Extract the [x, y] coordinate from the center of the cell holding the provided text.  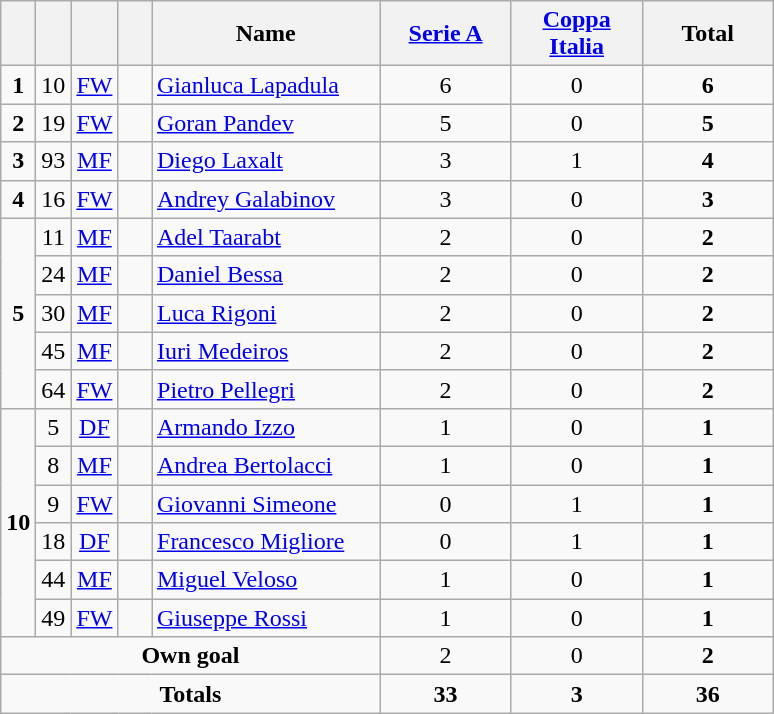
33 [446, 694]
18 [54, 542]
45 [54, 351]
8 [54, 465]
Andrey Galabinov [266, 199]
Miguel Veloso [266, 580]
49 [54, 618]
Goran Pandev [266, 123]
Name [266, 34]
Own goal [190, 656]
Adel Taarabt [266, 237]
Daniel Bessa [266, 275]
Andrea Bertolacci [266, 465]
Coppa Italia [576, 34]
Gianluca Lapadula [266, 85]
Total [708, 34]
24 [54, 275]
Iuri Medeiros [266, 351]
36 [708, 694]
Giovanni Simeone [266, 503]
Giuseppe Rossi [266, 618]
16 [54, 199]
9 [54, 503]
Francesco Migliore [266, 542]
11 [54, 237]
30 [54, 313]
Armando Izzo [266, 427]
Serie A [446, 34]
Totals [190, 694]
64 [54, 389]
Pietro Pellegri [266, 389]
19 [54, 123]
93 [54, 161]
Luca Rigoni [266, 313]
Diego Laxalt [266, 161]
44 [54, 580]
